Provide the [x, y] coordinate of the cell's center where the given text is located.  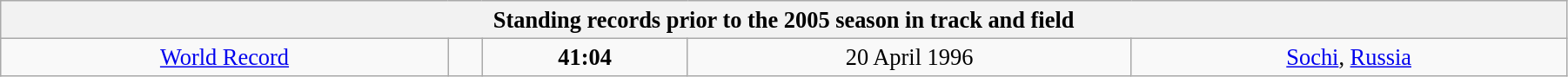
Standing records prior to the 2005 season in track and field [784, 19]
41:04 [585, 57]
20 April 1996 [909, 57]
Sochi, Russia [1349, 57]
World Record [224, 57]
